From the cell containing the given text, extract its center point as [X, Y] coordinate. 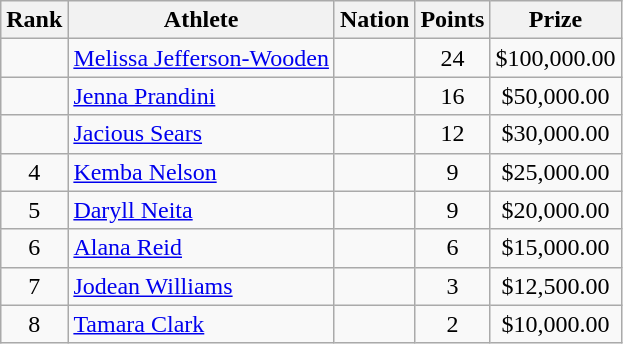
12 [452, 134]
16 [452, 96]
3 [452, 286]
7 [34, 286]
Rank [34, 20]
$30,000.00 [556, 134]
Kemba Nelson [202, 172]
$20,000.00 [556, 210]
$50,000.00 [556, 96]
Melissa Jefferson-Wooden [202, 58]
Jacious Sears [202, 134]
Points [452, 20]
5 [34, 210]
$15,000.00 [556, 248]
8 [34, 324]
Tamara Clark [202, 324]
$10,000.00 [556, 324]
Nation [374, 20]
$100,000.00 [556, 58]
Jodean Williams [202, 286]
Prize [556, 20]
4 [34, 172]
Alana Reid [202, 248]
24 [452, 58]
2 [452, 324]
$12,500.00 [556, 286]
Jenna Prandini [202, 96]
Athlete [202, 20]
$25,000.00 [556, 172]
Daryll Neita [202, 210]
